Return [X, Y] of the center of cell containing provided text 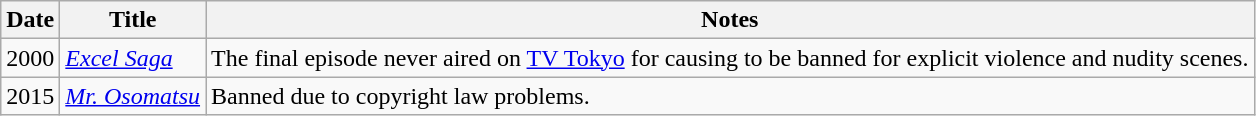
Excel Saga [133, 58]
Notes [730, 20]
Mr. Osomatsu [133, 96]
Date [30, 20]
2000 [30, 58]
2015 [30, 96]
The final episode never aired on TV Tokyo for causing to be banned for explicit violence and nudity scenes. [730, 58]
Banned due to copyright law problems. [730, 96]
Title [133, 20]
